Scan for the cell matching the given text and deliver its [x, y] coordinate at center. 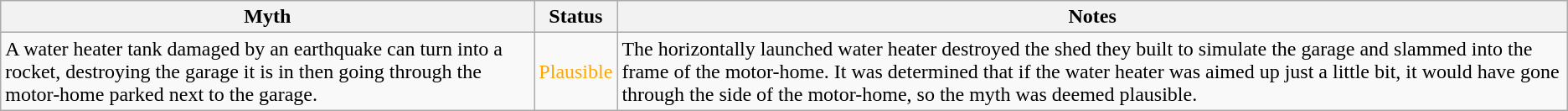
Myth [268, 17]
Status [576, 17]
Notes [1092, 17]
Plausible [576, 71]
